For the text-containing cell, return its midpoint in [X, Y] coordinate format. 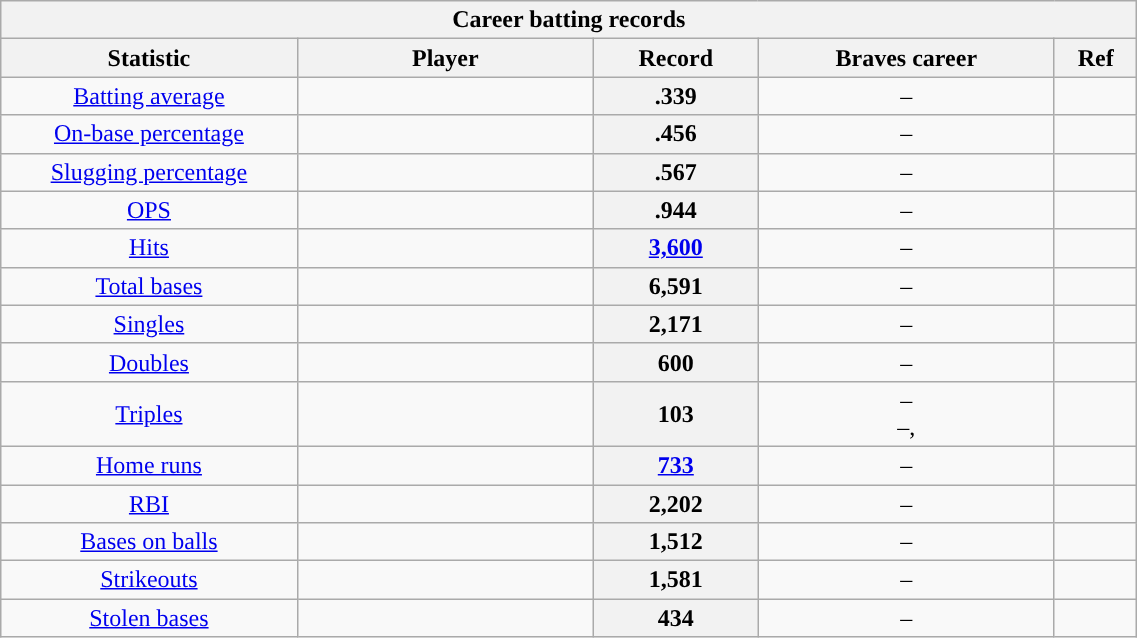
.567 [676, 172]
Record [676, 58]
1,581 [676, 580]
Triples [149, 414]
On-base percentage [149, 134]
103 [676, 414]
733 [676, 465]
600 [676, 362]
.944 [676, 210]
Bases on balls [149, 542]
Player [445, 58]
––, [906, 414]
Total bases [149, 286]
Slugging percentage [149, 172]
1,512 [676, 542]
6,591 [676, 286]
Batting average [149, 96]
3,600 [676, 248]
Braves career [906, 58]
RBI [149, 503]
Singles [149, 324]
2,171 [676, 324]
.339 [676, 96]
Stolen bases [149, 618]
OPS [149, 210]
Statistic [149, 58]
Career batting records [569, 20]
Home runs [149, 465]
Doubles [149, 362]
434 [676, 618]
Hits [149, 248]
Ref [1095, 58]
2,202 [676, 503]
Strikeouts [149, 580]
.456 [676, 134]
